Provide the (X, Y) coordinate of the cell's center where the given text is located.  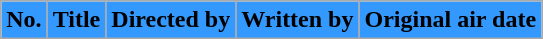
Directed by (171, 20)
Title (76, 20)
Written by (298, 20)
Original air date (450, 20)
No. (24, 20)
